Return (X, Y) of the center of cell containing provided text 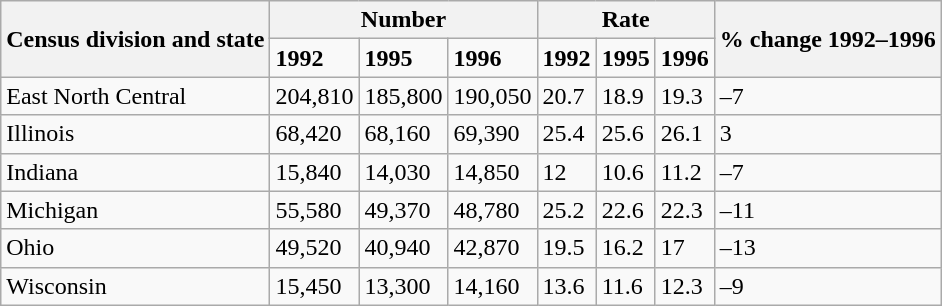
Census division and state (136, 39)
204,810 (314, 96)
185,800 (404, 96)
–9 (828, 286)
55,580 (314, 210)
–13 (828, 248)
Number (404, 20)
Ohio (136, 248)
15,450 (314, 286)
Illinois (136, 134)
68,420 (314, 134)
20.7 (566, 96)
190,050 (492, 96)
14,160 (492, 286)
25.2 (566, 210)
13,300 (404, 286)
69,390 (492, 134)
–11 (828, 210)
18.9 (626, 96)
Rate (626, 20)
12.3 (684, 286)
Wisconsin (136, 286)
15,840 (314, 172)
49,520 (314, 248)
East North Central (136, 96)
14,850 (492, 172)
48,780 (492, 210)
25.4 (566, 134)
26.1 (684, 134)
11.2 (684, 172)
% change 1992–1996 (828, 39)
Michigan (136, 210)
3 (828, 134)
13.6 (566, 286)
12 (566, 172)
22.3 (684, 210)
42,870 (492, 248)
19.5 (566, 248)
14,030 (404, 172)
49,370 (404, 210)
17 (684, 248)
25.6 (626, 134)
40,940 (404, 248)
16.2 (626, 248)
10.6 (626, 172)
11.6 (626, 286)
22.6 (626, 210)
Indiana (136, 172)
68,160 (404, 134)
19.3 (684, 96)
